Provide the (X, Y) coordinate of the cell's center where the given text is located.  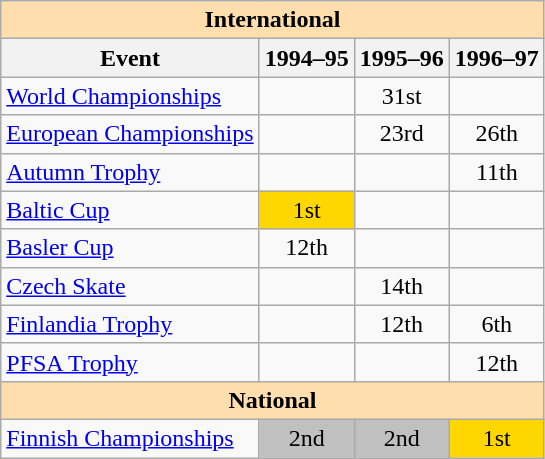
Basler Cup (130, 248)
PFSA Trophy (130, 362)
14th (402, 286)
1996–97 (496, 58)
26th (496, 134)
31st (402, 96)
Czech Skate (130, 286)
European Championships (130, 134)
23rd (402, 134)
Event (130, 58)
Baltic Cup (130, 210)
Finnish Championships (130, 438)
1994–95 (306, 58)
World Championships (130, 96)
11th (496, 172)
Finlandia Trophy (130, 324)
6th (496, 324)
Autumn Trophy (130, 172)
National (273, 400)
1995–96 (402, 58)
International (273, 20)
